Determine the (X, Y) coordinate at the center of the cell enclosing the given text.  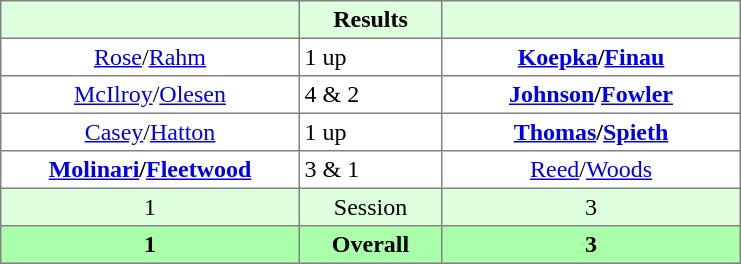
McIlroy/Olesen (150, 95)
4 & 2 (370, 95)
Overall (370, 245)
Casey/Hatton (150, 132)
Koepka/Finau (591, 57)
Johnson/Fowler (591, 95)
Molinari/Fleetwood (150, 170)
Rose/Rahm (150, 57)
Results (370, 20)
Thomas/Spieth (591, 132)
Reed/Woods (591, 170)
Session (370, 207)
3 & 1 (370, 170)
